Capture the cell that displays the provided text and extract its (x, y) central coordinate. 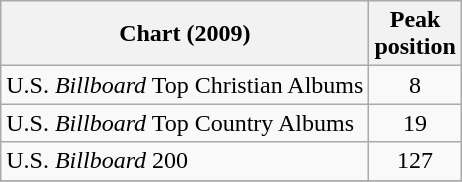
127 (415, 161)
Peakposition (415, 34)
19 (415, 123)
8 (415, 85)
U.S. Billboard Top Christian Albums (185, 85)
U.S. Billboard Top Country Albums (185, 123)
U.S. Billboard 200 (185, 161)
Chart (2009) (185, 34)
